For the text-containing cell, return its midpoint in [X, Y] coordinate format. 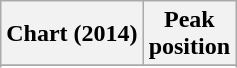
Peakposition [189, 34]
Chart (2014) [72, 34]
